Extract the [X, Y] coordinate from the center of the cell holding the provided text.  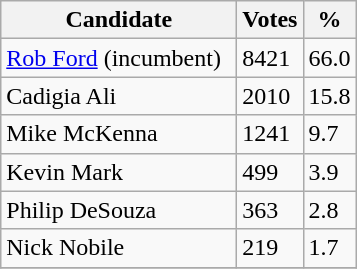
Candidate [119, 20]
1241 [270, 134]
Rob Ford (incumbent) [119, 58]
Mike McKenna [119, 134]
66.0 [330, 58]
15.8 [330, 96]
1.7 [330, 248]
219 [270, 248]
2010 [270, 96]
9.7 [330, 134]
Philip DeSouza [119, 210]
363 [270, 210]
3.9 [330, 172]
Votes [270, 20]
8421 [270, 58]
Nick Nobile [119, 248]
Kevin Mark [119, 172]
2.8 [330, 210]
Cadigia Ali [119, 96]
% [330, 20]
499 [270, 172]
